Provide the [X, Y] coordinate of the cell's center where the given text is located.  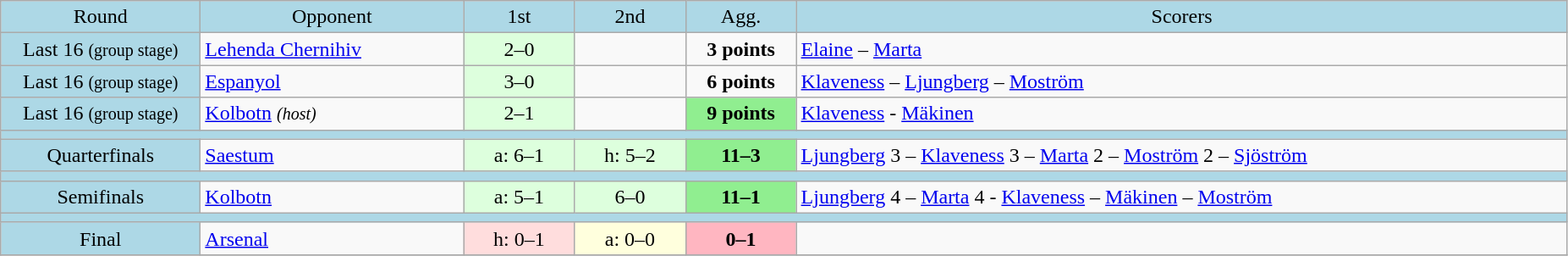
Semifinals [101, 197]
Round [101, 17]
h: 0–1 [520, 238]
1st [520, 17]
a: 0–0 [630, 238]
Kolbotn [332, 197]
Klaveness - Mäkinen [1181, 114]
2–0 [520, 49]
Opponent [332, 17]
Espanyol [332, 81]
Scorers [1181, 17]
3–0 [520, 81]
2nd [630, 17]
h: 5–2 [630, 155]
6–0 [630, 197]
11–3 [741, 155]
Quarterfinals [101, 155]
6 points [741, 81]
0–1 [741, 238]
Saestum [332, 155]
Elaine – Marta [1181, 49]
Arsenal [332, 238]
a: 5–1 [520, 197]
11–1 [741, 197]
9 points [741, 114]
Final [101, 238]
2–1 [520, 114]
Agg. [741, 17]
Ljungberg 4 – Marta 4 - Klaveness – Mäkinen – Moström [1181, 197]
Lehenda Chernihiv [332, 49]
Ljungberg 3 – Klaveness 3 – Marta 2 – Moström 2 – Sjöström [1181, 155]
Kolbotn (host) [332, 114]
Klaveness – Ljungberg – Moström [1181, 81]
3 points [741, 49]
a: 6–1 [520, 155]
